Extract the (X, Y) coordinate from the center of the cell holding the provided text.  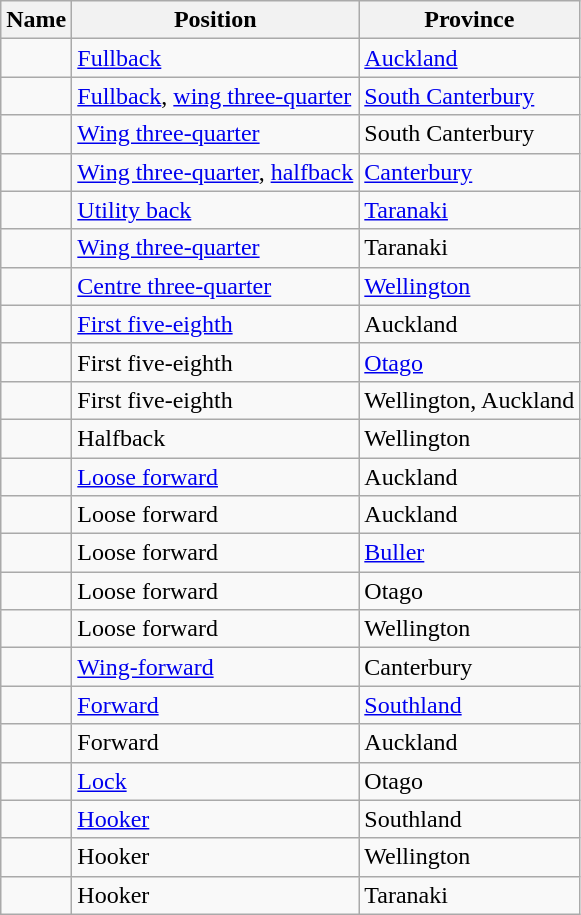
Centre three-quarter (216, 286)
Utility back (216, 210)
Buller (470, 553)
Lock (216, 781)
Wellington, Auckland (470, 400)
Position (216, 20)
Wing three-quarter, halfback (216, 172)
Province (470, 20)
Name (36, 20)
Wing-forward (216, 667)
Fullback (216, 58)
Fullback, wing three-quarter (216, 96)
Halfback (216, 438)
